Identify which cell holds the provided text, then report its [X, Y] central coordinate. 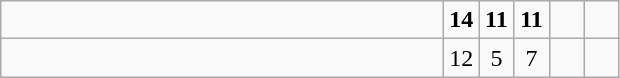
7 [532, 58]
12 [462, 58]
14 [462, 20]
5 [496, 58]
